Determine the (x, y) coordinate at the center of the cell enclosing the given text.  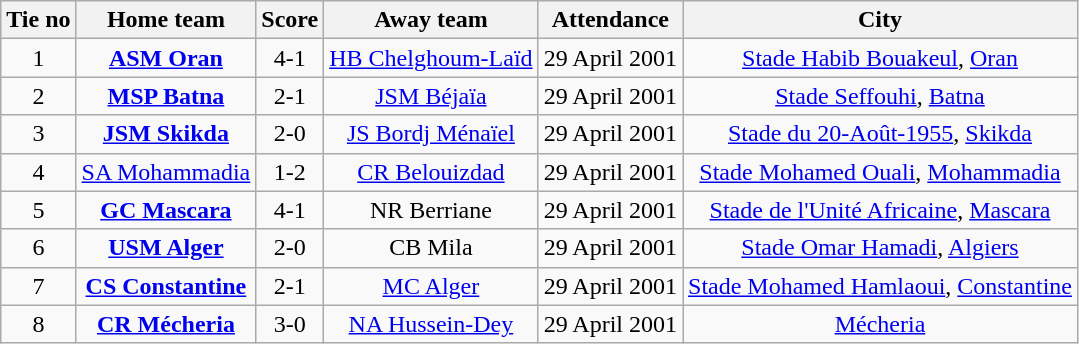
City (880, 20)
SA Mohammadia (166, 172)
NR Berriane (431, 210)
5 (38, 210)
Stade Mohamed Hamlaoui, Constantine (880, 286)
1 (38, 58)
Home team (166, 20)
2 (38, 96)
HB Chelghoum-Laïd (431, 58)
GC Mascara (166, 210)
USM Alger (166, 248)
Score (290, 20)
JSM Béjaïa (431, 96)
CR Mécheria (166, 324)
NA Hussein-Dey (431, 324)
JS Bordj Ménaïel (431, 134)
4 (38, 172)
CR Belouizdad (431, 172)
Mécheria (880, 324)
8 (38, 324)
6 (38, 248)
1-2 (290, 172)
Stade du 20-Août-1955, Skikda (880, 134)
Stade de l'Unité Africaine, Mascara (880, 210)
3 (38, 134)
JSM Skikda (166, 134)
7 (38, 286)
Stade Habib Bouakeul, Oran (880, 58)
Tie no (38, 20)
MC Alger (431, 286)
Stade Seffouhi, Batna (880, 96)
3-0 (290, 324)
ASM Oran (166, 58)
Stade Mohamed Ouali, Mohammadia (880, 172)
Attendance (610, 20)
Stade Omar Hamadi, Algiers (880, 248)
MSP Batna (166, 96)
CB Mila (431, 248)
Away team (431, 20)
CS Constantine (166, 286)
